Pinpoint the cell where the given text exists, returning its (X, Y) midpoint coordinate. 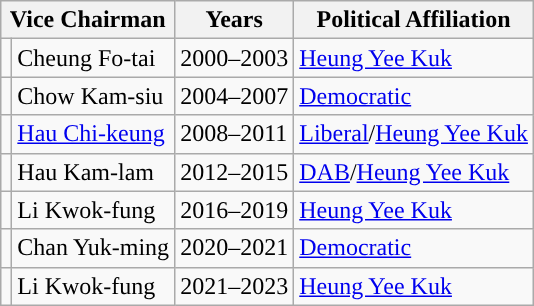
Liberal/Heung Yee Kuk (414, 134)
2021–2023 (234, 286)
Chan Yuk-ming (94, 248)
2004–2007 (234, 96)
Years (234, 20)
2020–2021 (234, 248)
Political Affiliation (414, 20)
2016–2019 (234, 210)
Vice Chairman (88, 20)
2008–2011 (234, 134)
Cheung Fo-tai (94, 58)
Chow Kam-siu (94, 96)
2000–2003 (234, 58)
Hau Kam-lam (94, 172)
Hau Chi-keung (94, 134)
DAB/Heung Yee Kuk (414, 172)
2012–2015 (234, 172)
